Extract the [x, y] coordinate from the center of the cell holding the provided text.  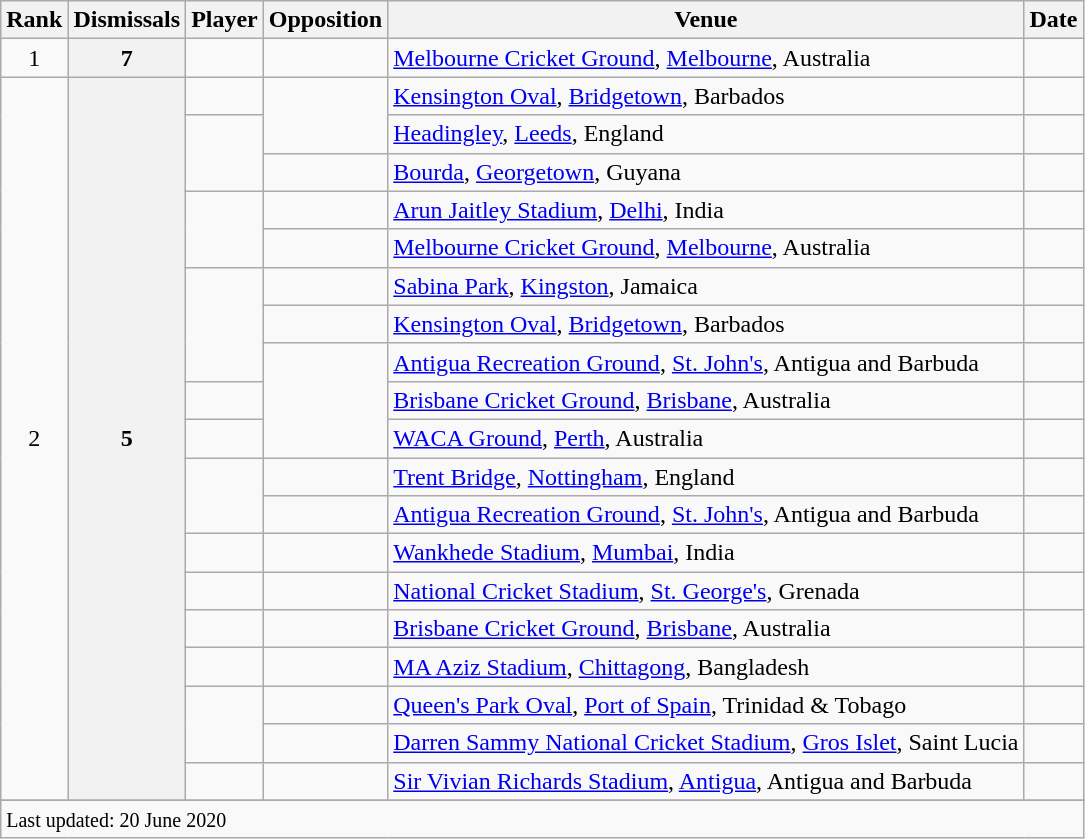
Opposition [325, 20]
Bourda, Georgetown, Guyana [706, 172]
Player [225, 20]
7 [127, 58]
MA Aziz Stadium, Chittagong, Bangladesh [706, 667]
Sir Vivian Richards Stadium, Antigua, Antigua and Barbuda [706, 781]
1 [34, 58]
2 [34, 438]
Dismissals [127, 20]
Headingley, Leeds, England [706, 134]
Arun Jaitley Stadium, Delhi, India [706, 210]
Venue [706, 20]
5 [127, 438]
Darren Sammy National Cricket Stadium, Gros Islet, Saint Lucia [706, 743]
Date [1054, 20]
Wankhede Stadium, Mumbai, India [706, 553]
National Cricket Stadium, St. George's, Grenada [706, 591]
Sabina Park, Kingston, Jamaica [706, 286]
Rank [34, 20]
Trent Bridge, Nottingham, England [706, 477]
WACA Ground, Perth, Australia [706, 438]
Last updated: 20 June 2020 [542, 819]
Queen's Park Oval, Port of Spain, Trinidad & Tobago [706, 705]
